Detect which cell encompasses the target text, then output its [x, y] center coordinate. 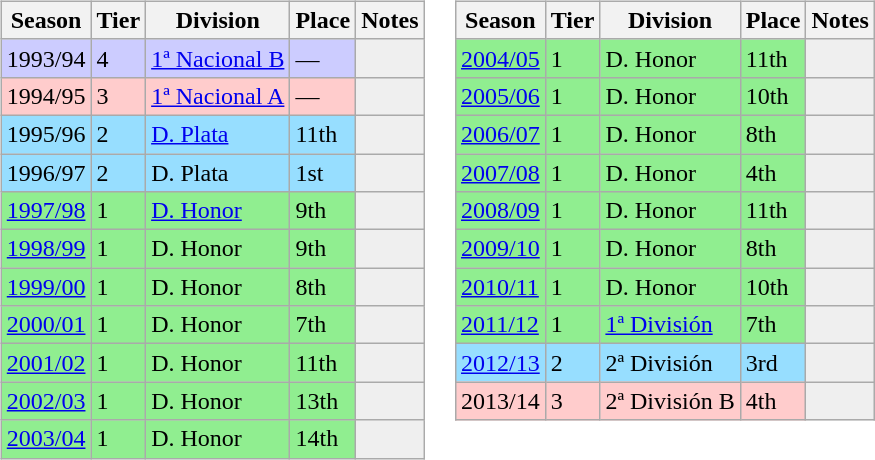
2007/08 [501, 173]
2008/09 [501, 211]
2005/06 [501, 96]
4 [118, 58]
2001/02 [46, 363]
1997/98 [46, 211]
2003/04 [46, 439]
2000/01 [46, 325]
14th [323, 439]
1999/00 [46, 287]
1ª Nacional A [218, 96]
2ª División B [670, 401]
1ª Nacional B [218, 58]
1998/99 [46, 249]
2012/13 [501, 363]
2002/03 [46, 401]
2009/10 [501, 249]
2ª División [670, 363]
2011/12 [501, 325]
1994/95 [46, 96]
1st [323, 173]
1ª División [670, 325]
13th [323, 401]
2010/11 [501, 287]
1993/94 [46, 58]
1996/97 [46, 173]
3rd [773, 363]
2013/14 [501, 401]
2004/05 [501, 58]
2006/07 [501, 134]
1995/96 [46, 134]
